Return the (x, y) coordinate for the center point of the cell that contains the specified text.  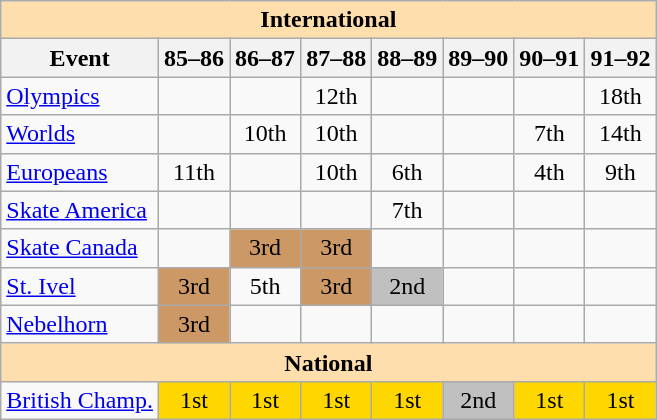
Nebelhorn (80, 324)
Europeans (80, 172)
90–91 (550, 58)
St. Ivel (80, 286)
International (328, 20)
86–87 (266, 58)
87–88 (336, 58)
89–90 (478, 58)
4th (550, 172)
British Champ. (80, 400)
Event (80, 58)
Skate Canada (80, 248)
12th (336, 96)
Olympics (80, 96)
91–92 (620, 58)
Skate America (80, 210)
18th (620, 96)
14th (620, 134)
85–86 (194, 58)
11th (194, 172)
Worlds (80, 134)
5th (266, 286)
88–89 (408, 58)
National (328, 362)
9th (620, 172)
6th (408, 172)
